Extract the [X, Y] coordinate from the center of the cell holding the provided text.  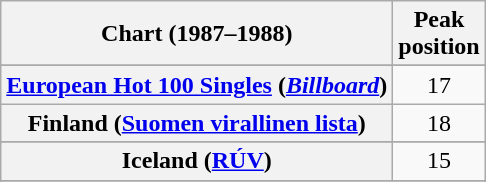
18 [439, 123]
15 [439, 161]
Iceland (RÚV) [197, 161]
17 [439, 85]
Peakposition [439, 34]
European Hot 100 Singles (Billboard) [197, 85]
Chart (1987–1988) [197, 34]
Finland (Suomen virallinen lista) [197, 123]
